Locate the cell with the specified text and output its [x, y] center coordinate. 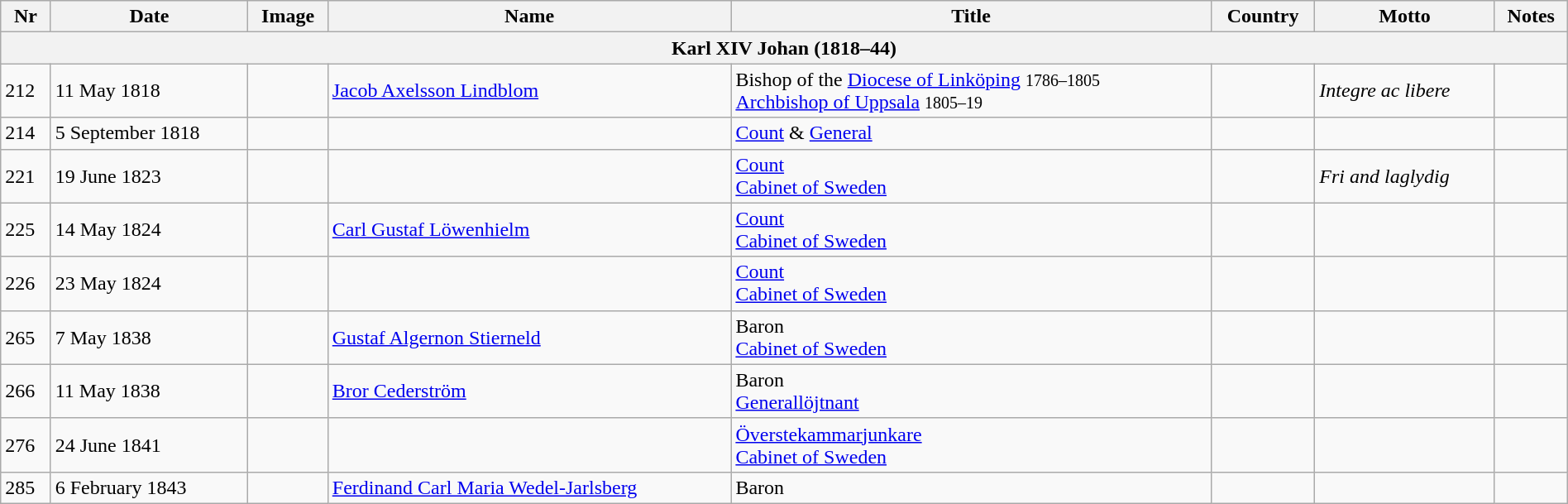
226 [26, 283]
225 [26, 230]
Fri and laglydig [1404, 175]
285 [26, 487]
Title [971, 17]
214 [26, 133]
11 May 1818 [149, 91]
Jacob Axelsson Lindblom [529, 91]
Motto [1404, 17]
Image [288, 17]
Bishop of the Diocese of Linköping 1786–1805Archbishop of Uppsala 1805–19 [971, 91]
23 May 1824 [149, 283]
Karl XIV Johan (1818–44) [784, 48]
Date [149, 17]
Country [1263, 17]
11 May 1838 [149, 391]
212 [26, 91]
BaronGenerallöjtnant [971, 391]
Gustaf Algernon Stierneld [529, 338]
24 June 1841 [149, 445]
Ferdinand Carl Maria Wedel-Jarlsberg [529, 487]
Bror Cederström [529, 391]
Name [529, 17]
276 [26, 445]
Baron [971, 487]
Notes [1531, 17]
5 September 1818 [149, 133]
19 June 1823 [149, 175]
Integre ac libere [1404, 91]
Överstekammarjunkare Cabinet of Sweden [971, 445]
BaronCabinet of Sweden [971, 338]
Nr [26, 17]
266 [26, 391]
221 [26, 175]
7 May 1838 [149, 338]
265 [26, 338]
6 February 1843 [149, 487]
14 May 1824 [149, 230]
Count & General [971, 133]
Carl Gustaf Löwenhielm [529, 230]
